Return the (X, Y) coordinate for the center point of the cell that contains the specified text.  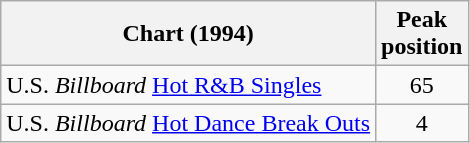
Chart (1994) (188, 34)
4 (422, 123)
U.S. Billboard Hot R&B Singles (188, 85)
Peakposition (422, 34)
U.S. Billboard Hot Dance Break Outs (188, 123)
65 (422, 85)
